Return [x, y] of the center of cell containing provided text 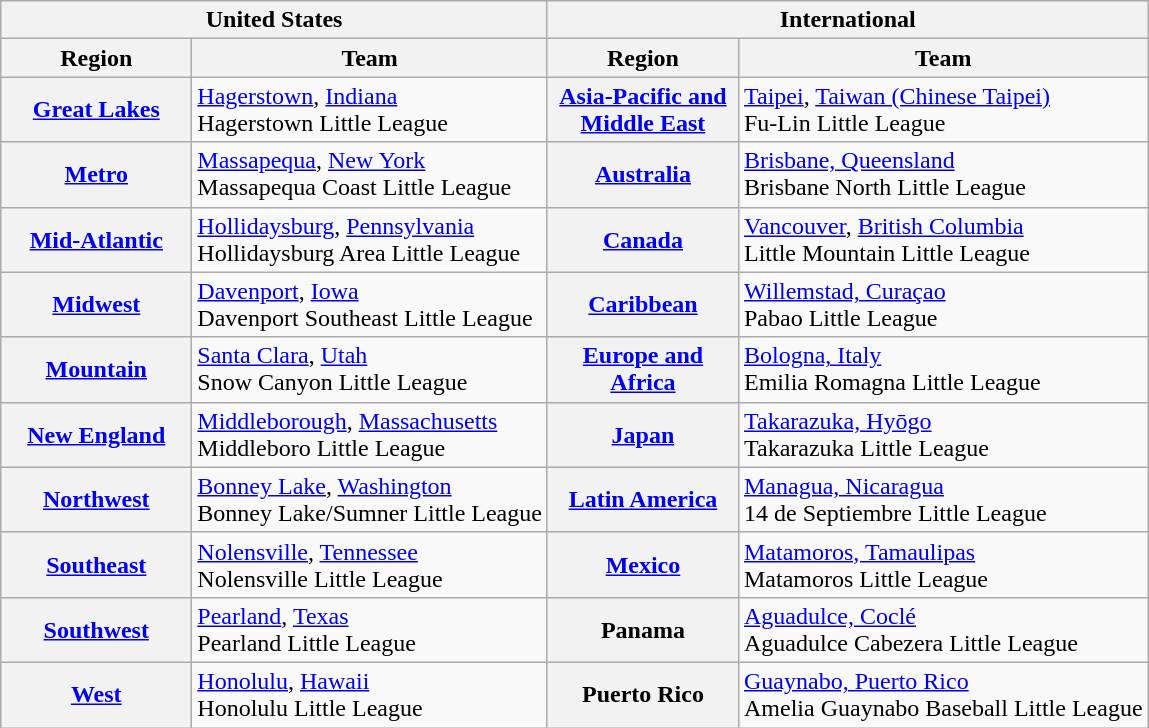
Australia [642, 174]
Willemstad, CuraçaoPabao Little League [943, 304]
Mid-Atlantic [96, 240]
Southeast [96, 564]
Pearland, TexasPearland Little League [370, 630]
Vancouver, British ColumbiaLittle Mountain Little League [943, 240]
Great Lakes [96, 110]
Nolensville, TennesseeNolensville Little League [370, 564]
Canada [642, 240]
Taipei, Taiwan (Chinese Taipei)Fu-Lin Little League [943, 110]
Southwest [96, 630]
Middleborough, MassachusettsMiddleboro Little League [370, 434]
Midwest [96, 304]
Northwest [96, 500]
Mexico [642, 564]
Managua, Nicaragua14 de Septiembre Little League [943, 500]
Santa Clara, UtahSnow Canyon Little League [370, 370]
Brisbane, QueenslandBrisbane North Little League [943, 174]
Hagerstown, IndianaHagerstown Little League [370, 110]
Bologna, ItalyEmilia Romagna Little League [943, 370]
Japan [642, 434]
Europe and Africa [642, 370]
Guaynabo, Puerto RicoAmelia Guaynabo Baseball Little League [943, 694]
Massapequa, New YorkMassapequa Coast Little League [370, 174]
Takarazuka, HyōgoTakarazuka Little League [943, 434]
Honolulu, HawaiiHonolulu Little League [370, 694]
Metro [96, 174]
Davenport, IowaDavenport Southeast Little League [370, 304]
Asia-Pacific and Middle East [642, 110]
Bonney Lake, WashingtonBonney Lake/Sumner Little League [370, 500]
Aguadulce, CocléAguadulce Cabezera Little League [943, 630]
New England [96, 434]
Hollidaysburg, PennsylvaniaHollidaysburg Area Little League [370, 240]
United States [274, 20]
International [848, 20]
Panama [642, 630]
Mountain [96, 370]
Matamoros, TamaulipasMatamoros Little League [943, 564]
Puerto Rico [642, 694]
Latin America [642, 500]
Caribbean [642, 304]
West [96, 694]
